Search for the cell housing the specified text and yield its [x, y] center coordinate. 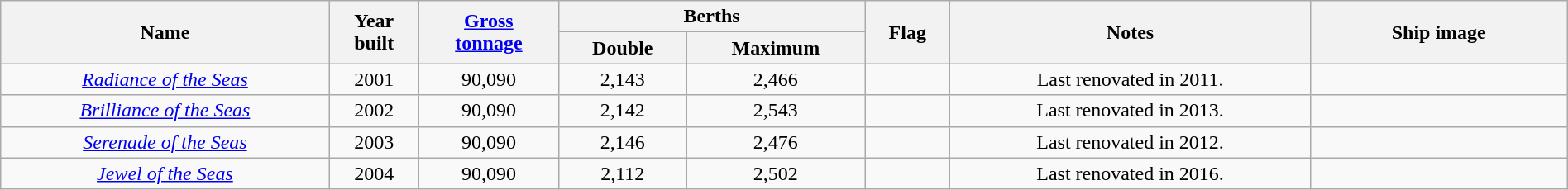
Last renovated in 2011. [1130, 79]
Double [624, 48]
Berths [712, 17]
Grosstonnage [488, 32]
Ship image [1439, 32]
2,143 [624, 79]
Radiance of the Seas [165, 79]
2,146 [624, 142]
Yearbuilt [374, 32]
2,142 [624, 111]
Serenade of the Seas [165, 142]
Maximum [776, 48]
2001 [374, 79]
2,112 [624, 173]
Brilliance of the Seas [165, 111]
2,543 [776, 111]
2,466 [776, 79]
2004 [374, 173]
2003 [374, 142]
Jewel of the Seas [165, 173]
Last renovated in 2016. [1130, 173]
2002 [374, 111]
Notes [1130, 32]
Last renovated in 2012. [1130, 142]
Last renovated in 2013. [1130, 111]
2,502 [776, 173]
2,476 [776, 142]
Flag [908, 32]
Name [165, 32]
